Pinpoint the cell where the given text exists, returning its [X, Y] midpoint coordinate. 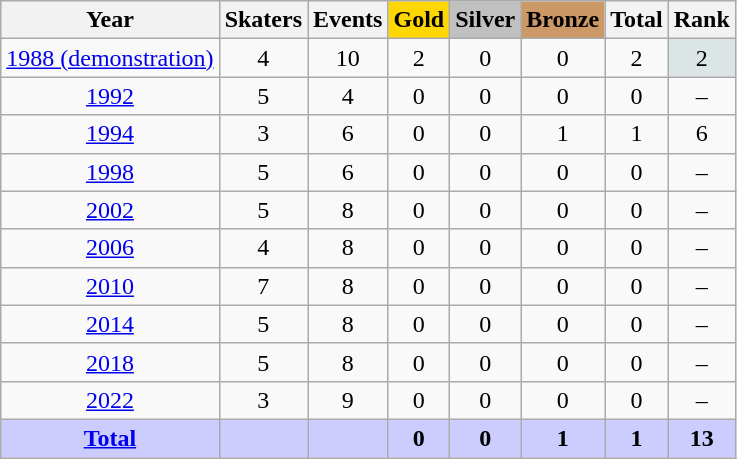
1994 [110, 134]
Skaters [263, 20]
7 [263, 286]
1992 [110, 96]
2010 [110, 286]
Gold [419, 20]
2014 [110, 324]
Silver [486, 20]
1988 (demonstration) [110, 58]
Rank [702, 20]
2006 [110, 248]
13 [702, 438]
2022 [110, 400]
10 [348, 58]
1998 [110, 172]
9 [348, 400]
Events [348, 20]
2018 [110, 362]
Year [110, 20]
Bronze [563, 20]
2002 [110, 210]
